Find where the given text appears and provide that cell's center as [x, y] coordinate. 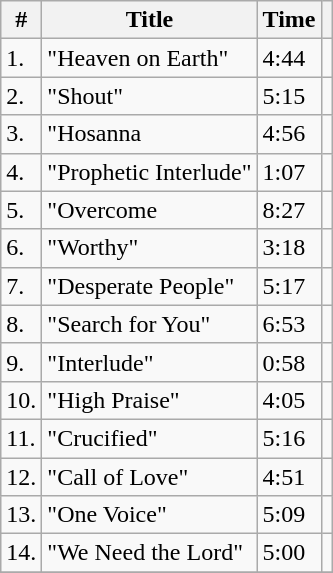
4:05 [289, 400]
5. [22, 210]
14. [22, 553]
4:51 [289, 477]
11. [22, 438]
"Worthy" [150, 248]
7. [22, 286]
2. [22, 96]
"Crucified" [150, 438]
"Hosanna [150, 134]
6. [22, 248]
0:58 [289, 362]
13. [22, 515]
"Shout" [150, 96]
4:44 [289, 58]
# [22, 20]
5:16 [289, 438]
"One Voice" [150, 515]
"We Need the Lord" [150, 553]
"High Praise" [150, 400]
12. [22, 477]
10. [22, 400]
6:53 [289, 324]
9. [22, 362]
5:09 [289, 515]
Time [289, 20]
8. [22, 324]
4:56 [289, 134]
"Desperate People" [150, 286]
1:07 [289, 172]
"Call of Love" [150, 477]
Title [150, 20]
1. [22, 58]
5:15 [289, 96]
3. [22, 134]
3:18 [289, 248]
"Prophetic Interlude" [150, 172]
"Overcome [150, 210]
"Interlude" [150, 362]
5:00 [289, 553]
5:17 [289, 286]
"Search for You" [150, 324]
"Heaven on Earth" [150, 58]
4. [22, 172]
8:27 [289, 210]
